Return the (X, Y) coordinate for the center point of the cell that contains the specified text.  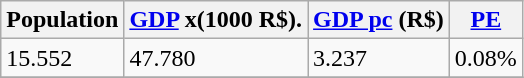
47.780 (216, 58)
Population (62, 20)
15.552 (62, 58)
0.08% (486, 58)
GDP x(1000 R$). (216, 20)
PE (486, 20)
3.237 (379, 58)
GDP pc (R$) (379, 20)
